Scan for the cell matching the given text and deliver its [x, y] coordinate at center. 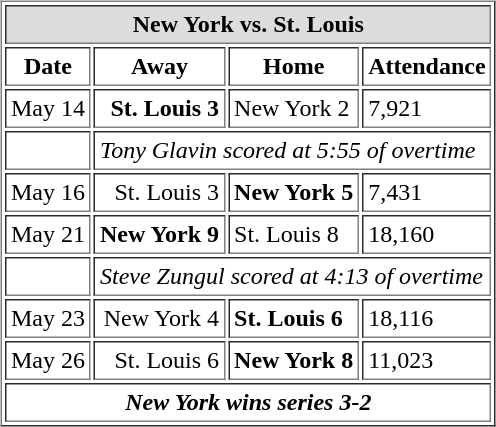
Home [294, 66]
May 16 [48, 192]
New York 9 [160, 234]
7,921 [426, 108]
7,431 [426, 192]
St. Louis 8 [294, 234]
New York 2 [294, 108]
New York 5 [294, 192]
11,023 [426, 360]
Date [48, 66]
Steve Zungul scored at 4:13 of overtime [293, 276]
New York vs. St. Louis [248, 24]
Attendance [426, 66]
May 21 [48, 234]
Away [160, 66]
New York 8 [294, 360]
New York 4 [160, 318]
May 14 [48, 108]
Tony Glavin scored at 5:55 of overtime [293, 150]
New York wins series 3-2 [248, 402]
18,160 [426, 234]
18,116 [426, 318]
May 23 [48, 318]
May 26 [48, 360]
